Identify which cell holds the provided text, then report its (x, y) central coordinate. 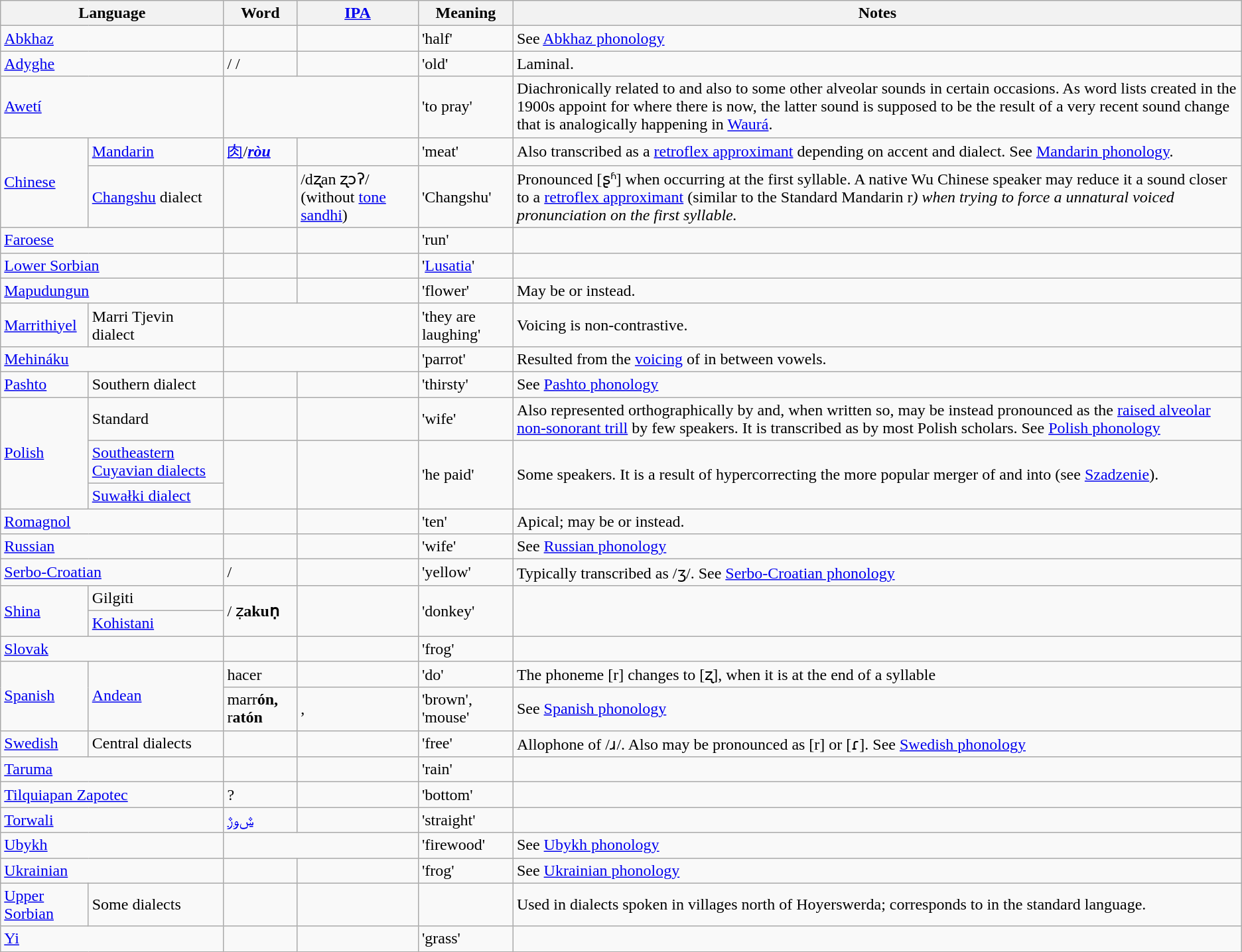
See Abkhaz phonology (877, 38)
'yellow' (466, 573)
Standard (156, 418)
'Lusatia' (466, 265)
Ukrainian (112, 870)
See Ukrainian phonology (877, 870)
Kohistani (156, 623)
/ / (260, 64)
Andean (156, 697)
'they are laughing' (466, 325)
Allophone of /ɹ/. Also may be pronounced as [r] or [ɾ]. See Swedish phonology (877, 744)
'free' (466, 744)
Used in dialects spoken in villages north of Hoyerswerda; corresponds to in the standard language. (877, 905)
Romagnol (112, 521)
See Ubykh phonology (877, 845)
/dʐan ʐɔʔ/ (without tone sandhi) (358, 197)
'Changshu' (466, 197)
'firewood' (466, 845)
'rain' (466, 770)
'meat' (466, 151)
Shina (44, 610)
Central dialects (156, 744)
See Pashto phonology (877, 384)
Ubykh (112, 845)
'to pray' (466, 107)
Taruma (112, 770)
, (358, 709)
Faroese (112, 240)
Meaning (466, 13)
'straight' (466, 820)
Upper Sorbian (44, 905)
/ (260, 573)
Apical; may be or instead. (877, 521)
Word (260, 13)
Awetí (112, 107)
Polish (44, 452)
Gilgiti (156, 598)
肉/ròu (260, 151)
Chinese (44, 182)
Also transcribed as a retroflex approximant depending on accent and dialect. See Mandarin phonology. (877, 151)
Marrithiyel (44, 325)
'brown', 'mouse' (466, 709)
Yi (112, 939)
Russian (112, 547)
hacer (260, 675)
'run' (466, 240)
Suwałki dialect (156, 496)
'parrot' (466, 359)
The phoneme [r] changes to [ʐ], when it is at the end of a syllable (877, 675)
Notes (877, 13)
'do' (466, 675)
Slovak (112, 648)
Mapudungun (112, 291)
'half' (466, 38)
Serbo-Croatian (112, 573)
'grass' (466, 939)
May be or instead. (877, 291)
Some dialects (156, 905)
IPA (358, 13)
Southern dialect (156, 384)
Changshu dialect (156, 197)
Marri Tjevin dialect (156, 325)
ݜوڙ (260, 820)
See Spanish phonology (877, 709)
? (260, 795)
Voicing is non-contrastive. (877, 325)
Torwali (112, 820)
'ten' (466, 521)
Some speakers. It is a result of hypercorrecting the more popular merger of and into (see Szadzenie). (877, 475)
Adyghe (112, 64)
'he paid' (466, 475)
Tilquiapan Zapotec (112, 795)
Lower Sorbian (112, 265)
marrón, ratón (260, 709)
Pashto (44, 384)
Language (112, 13)
'thirsty' (466, 384)
Resulted from the voicing of in between vowels. (877, 359)
'old' (466, 64)
Spanish (44, 697)
/ ẓakuṇ (260, 610)
'flower' (466, 291)
'donkey' (466, 610)
Southeastern Cuyavian dialects (156, 462)
See Russian phonology (877, 547)
Mandarin (156, 151)
Mehináku (112, 359)
Typically transcribed as /ʒ/. See Serbo-Croatian phonology (877, 573)
Swedish (44, 744)
Abkhaz (112, 38)
Laminal. (877, 64)
'bottom' (466, 795)
